Output the [x, y] coordinate of the center of the cell containing the given text.  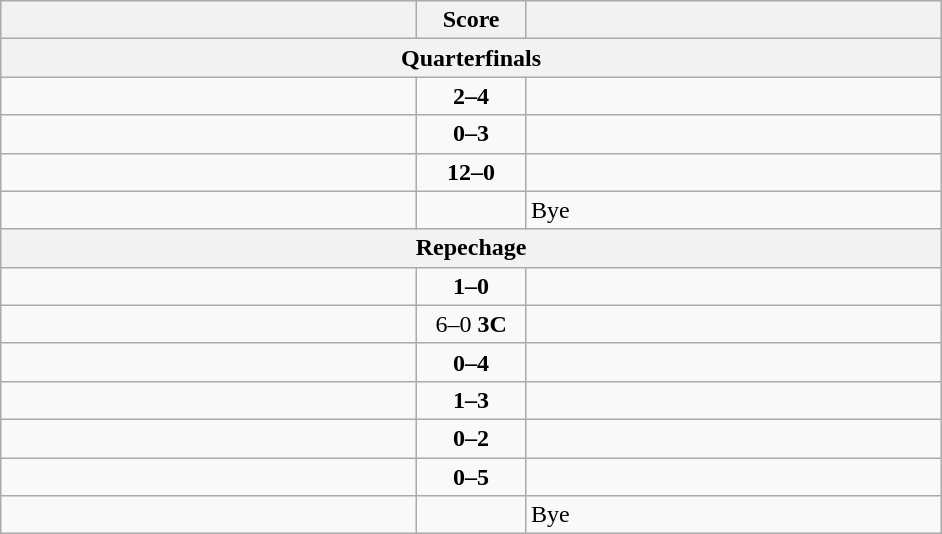
12–0 [472, 172]
Quarterfinals [472, 58]
1–3 [472, 400]
0–4 [472, 362]
0–5 [472, 477]
Score [472, 20]
1–0 [472, 286]
0–2 [472, 438]
6–0 3C [472, 324]
Repechage [472, 248]
0–3 [472, 134]
2–4 [472, 96]
